Extract the [X, Y] coordinate from the center of the cell holding the provided text.  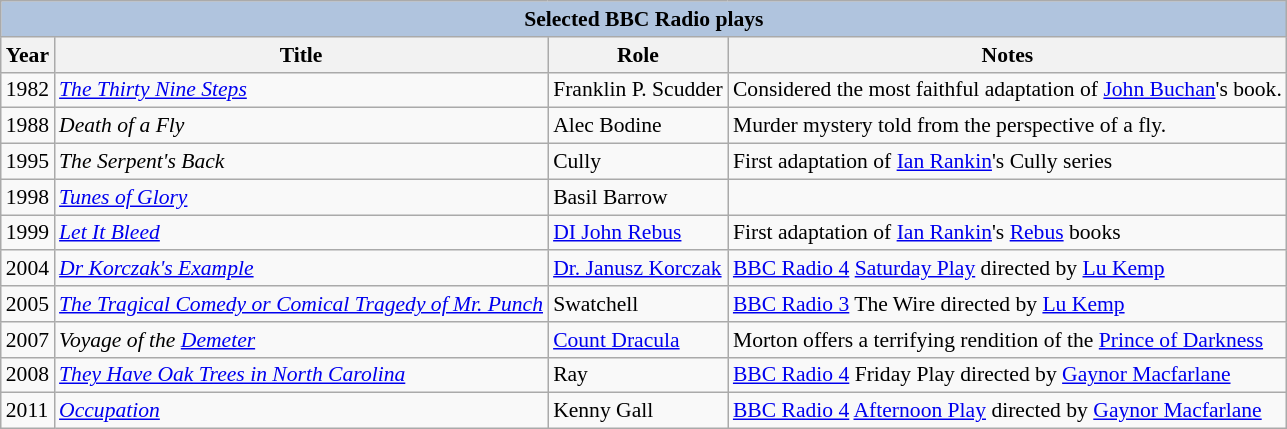
1999 [28, 233]
Franklin P. Scudder [638, 90]
Voyage of the Demeter [301, 340]
2007 [28, 340]
1995 [28, 162]
BBC Radio 4 Friday Play directed by Gaynor Macfarlane [1008, 375]
Death of a Fly [301, 126]
The Serpent's Back [301, 162]
1982 [28, 90]
Ray [638, 375]
1998 [28, 197]
The Tragical Comedy or Comical Tragedy of Mr. Punch [301, 304]
Tunes of Glory [301, 197]
Occupation [301, 411]
They Have Oak Trees in North Carolina [301, 375]
The Thirty Nine Steps [301, 90]
BBC Radio 3 The Wire directed by Lu Kemp [1008, 304]
2004 [28, 269]
2008 [28, 375]
1988 [28, 126]
Basil Barrow [638, 197]
Dr Korczak's Example [301, 269]
Alec Bodine [638, 126]
First adaptation of Ian Rankin's Rebus books [1008, 233]
2011 [28, 411]
First adaptation of Ian Rankin's Cully series [1008, 162]
Year [28, 55]
Considered the most faithful adaptation of John Buchan's book. [1008, 90]
BBC Radio 4 Saturday Play directed by Lu Kemp [1008, 269]
2005 [28, 304]
BBC Radio 4 Afternoon Play directed by Gaynor Macfarlane [1008, 411]
Morton offers a terrifying rendition of the Prince of Darkness [1008, 340]
Swatchell [638, 304]
Murder mystery told from the perspective of a fly. [1008, 126]
Title [301, 55]
Selected BBC Radio plays [644, 19]
Count Dracula [638, 340]
Dr. Janusz Korczak [638, 269]
Let It Bleed [301, 233]
DI John Rebus [638, 233]
Role [638, 55]
Cully [638, 162]
Notes [1008, 55]
Kenny Gall [638, 411]
